Provide the [x, y] coordinate of the cell's center where the given text is located.  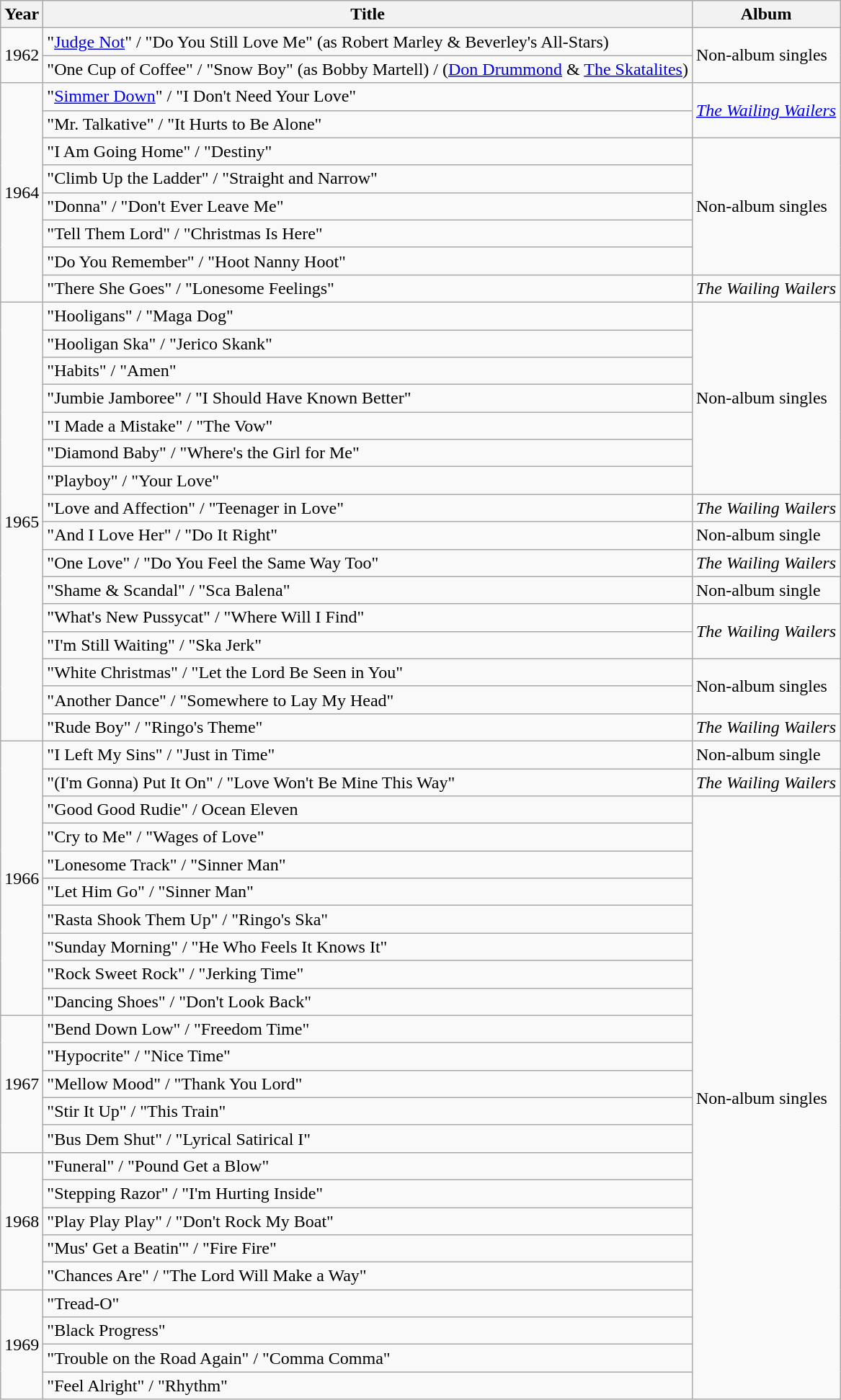
Title [368, 14]
1962 [22, 55]
"Stir It Up" / "This Train" [368, 1111]
"What's New Pussycat" / "Where Will I Find" [368, 617]
"Climb Up the Ladder" / "Straight and Narrow" [368, 179]
"Another Dance" / "Somewhere to Lay My Head" [368, 700]
Album [765, 14]
"Judge Not" / "Do You Still Love Me" (as Robert Marley & Beverley's All-Stars) [368, 42]
"Trouble on the Road Again" / "Comma Comma" [368, 1358]
"Donna" / "Don't Ever Leave Me" [368, 206]
1967 [22, 1084]
"Hypocrite" / "Nice Time" [368, 1056]
"Stepping Razor" / "I'm Hurting Inside" [368, 1193]
"Diamond Baby" / "Where's the Girl for Me" [368, 453]
Year [22, 14]
"Playboy" / "Your Love" [368, 481]
"Let Him Go" / "Sinner Man" [368, 892]
"I'm Still Waiting" / "Ska Jerk" [368, 645]
"I Left My Sins" / "Just in Time" [368, 754]
"Simmer Down" / "I Don't Need Your Love" [368, 97]
"Black Progress" [368, 1331]
"And I Love Her" / "Do It Right" [368, 535]
"Play Play Play" / "Don't Rock My Boat" [368, 1221]
"Sunday Morning" / "He Who Feels It Knows It" [368, 947]
"Hooligans" / "Maga Dog" [368, 316]
"Rude Boy" / "Ringo's Theme" [368, 727]
"Feel Alright" / "Rhythm" [368, 1386]
"(I'm Gonna) Put It On" / "Love Won't Be Mine This Way" [368, 782]
"Mus' Get a Beatin'" / "Fire Fire" [368, 1249]
"Shame & Scandal" / "Sca Balena" [368, 590]
1965 [22, 522]
"Lonesome Track" / "Sinner Man" [368, 865]
"Tell Them Lord" / "Christmas Is Here" [368, 233]
1964 [22, 192]
"Jumbie Jamboree" / "I Should Have Known Better" [368, 398]
1966 [22, 878]
"Do You Remember" / "Hoot Nanny Hoot" [368, 261]
"One Cup of Coffee" / "Snow Boy" (as Bobby Martell) / (Don Drummond & The Skatalites) [368, 69]
"Hooligan Ska" / "Jerico Skank" [368, 344]
"Bus Dem Shut" / "Lyrical Satirical I" [368, 1138]
"Tread-O" [368, 1303]
"I Am Going Home" / "Destiny" [368, 151]
"Funeral" / "Pound Get a Blow" [368, 1166]
"Love and Affection" / "Teenager in Love" [368, 508]
1968 [22, 1221]
"Mellow Mood" / "Thank You Lord" [368, 1084]
"White Christmas" / "Let the Lord Be Seen in You" [368, 672]
"Habits" / "Amen" [368, 371]
"Bend Down Low" / "Freedom Time" [368, 1029]
"There She Goes" / "Lonesome Feelings" [368, 288]
"One Love" / "Do You Feel the Same Way Too" [368, 563]
"Mr. Talkative" / "It Hurts to Be Alone" [368, 124]
"Rasta Shook Them Up" / "Ringo's Ska" [368, 919]
"Cry to Me" / "Wages of Love" [368, 837]
1969 [22, 1345]
"Chances Are" / "The Lord Will Make a Way" [368, 1276]
"I Made a Mistake" / "The Vow" [368, 426]
"Dancing Shoes" / "Don't Look Back" [368, 1002]
"Good Good Rudie" / Ocean Eleven [368, 810]
"Rock Sweet Rock" / "Jerking Time" [368, 974]
